Output the (x, y) coordinate of the center of the cell containing the given text.  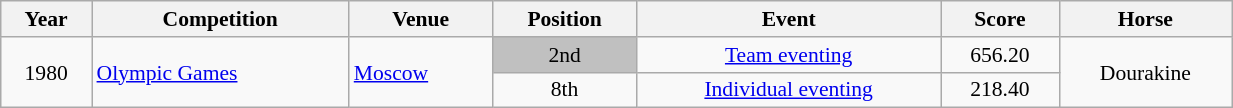
Horse (1146, 19)
Year (46, 19)
Event (789, 19)
Dourakine (1146, 72)
218.40 (1000, 90)
Position (565, 19)
1980 (46, 72)
Score (1000, 19)
656.20 (1000, 55)
Olympic Games (220, 72)
Team eventing (789, 55)
8th (565, 90)
2nd (565, 55)
Competition (220, 19)
Venue (421, 19)
Individual eventing (789, 90)
Moscow (421, 72)
